Search for the cell housing the specified text and yield its (x, y) center coordinate. 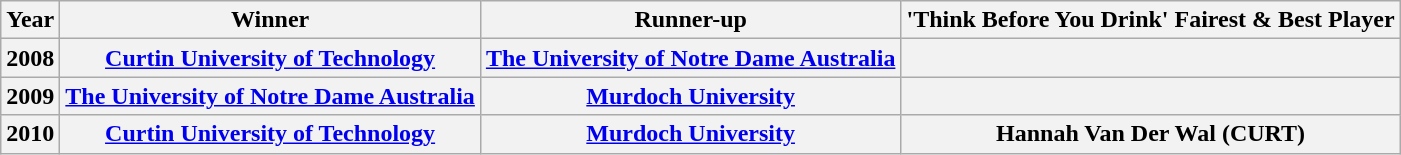
2010 (30, 134)
Runner-up (690, 20)
2008 (30, 58)
Year (30, 20)
2009 (30, 96)
Winner (270, 20)
Hannah Van Der Wal (CURT) (1150, 134)
'Think Before You Drink' Fairest & Best Player (1150, 20)
